Identify which cell holds the provided text, then report its [x, y] central coordinate. 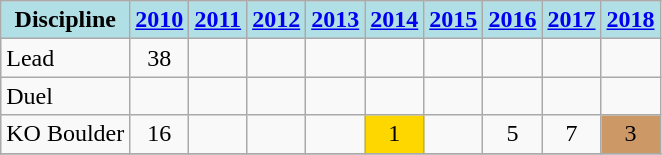
Duel [66, 96]
2015 [454, 20]
2016 [512, 20]
2010 [160, 20]
3 [630, 134]
2011 [218, 20]
2013 [336, 20]
1 [394, 134]
KO Boulder [66, 134]
16 [160, 134]
2014 [394, 20]
5 [512, 134]
2018 [630, 20]
Lead [66, 58]
2017 [572, 20]
7 [572, 134]
38 [160, 58]
Discipline [66, 20]
2012 [276, 20]
